Determine the [X, Y] coordinate at the center of the cell enclosing the given text.  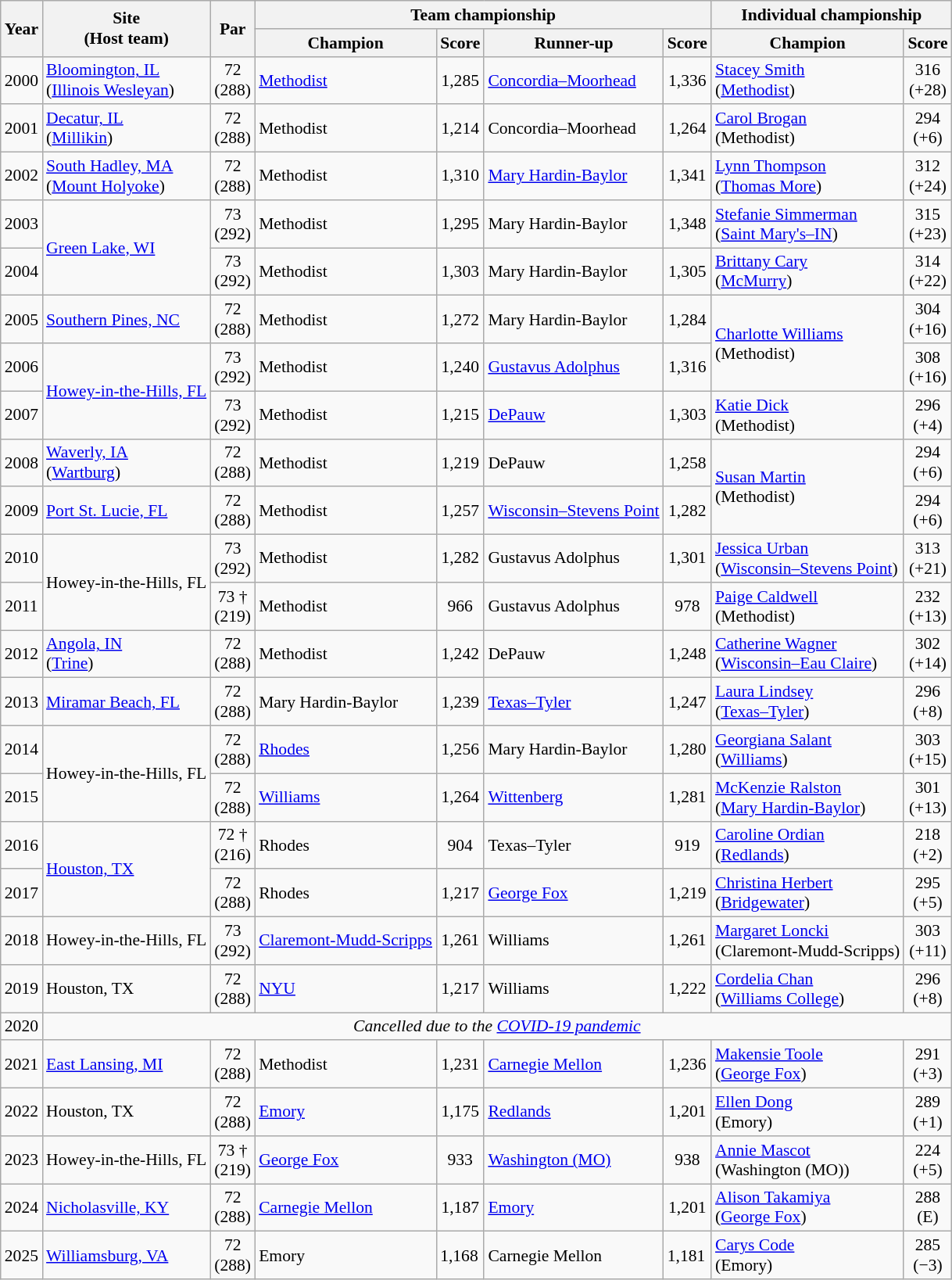
2015 [22, 798]
313(+21) [927, 558]
2018 [22, 941]
933 [460, 1160]
1,348 [688, 224]
1,222 [688, 988]
1,258 [688, 463]
1,295 [460, 224]
Carol Brogan(Methodist) [807, 128]
2008 [22, 463]
Cordelia Chan(Williams College) [807, 988]
Washington (MO) [574, 1160]
296(+4) [927, 414]
2016 [22, 844]
1,215 [460, 414]
2014 [22, 749]
1,231 [460, 1065]
1,248 [688, 654]
232(+13) [927, 607]
285(−3) [927, 1256]
2019 [22, 988]
1,285 [460, 80]
1,256 [460, 749]
1,239 [460, 702]
Makensie Toole(George Fox) [807, 1065]
2025 [22, 1256]
Williamsburg, VA [127, 1256]
308(+16) [927, 368]
1,242 [460, 654]
Annie Mascot(Washington (MO)) [807, 1160]
1,214 [460, 128]
1,316 [688, 368]
295(+5) [927, 893]
2001 [22, 128]
Decatur, IL(Millikin) [127, 128]
978 [688, 607]
1,281 [688, 798]
301(+13) [927, 798]
Ellen Dong(Emory) [807, 1112]
316(+28) [927, 80]
2012 [22, 654]
Wittenberg [574, 798]
904 [460, 844]
1,272 [460, 319]
2013 [22, 702]
2002 [22, 177]
72 †(216) [233, 844]
2022 [22, 1112]
Claremont-Mudd-Scripps [345, 941]
NYU [345, 988]
2006 [22, 368]
Stacey Smith(Methodist) [807, 80]
East Lansing, MI [127, 1065]
224(+5) [927, 1160]
2024 [22, 1207]
1,181 [688, 1256]
1,240 [460, 368]
1,247 [688, 702]
304(+16) [927, 319]
Catherine Wagner(Wisconsin–Eau Claire) [807, 654]
Nicholasville, KY [127, 1207]
2017 [22, 893]
Individual championship [832, 15]
1,310 [460, 177]
1,305 [688, 272]
Carys Code(Emory) [807, 1256]
Southern Pines, NC [127, 319]
289(+1) [927, 1112]
Christina Herbert(Bridgewater) [807, 893]
2009 [22, 511]
73 (292) [233, 941]
Port St. Lucie, FL [127, 511]
McKenzie Ralston(Mary Hardin-Baylor) [807, 798]
1,236 [688, 1065]
1,187 [460, 1207]
312(+24) [927, 177]
Miramar Beach, FL [127, 702]
2007 [22, 414]
South Hadley, MA(Mount Holyoke) [127, 177]
Waverly, IA(Wartburg) [127, 463]
2003 [22, 224]
Margaret Loncki(Claremont-Mudd-Scripps) [807, 941]
2011 [22, 607]
Site(Host team) [127, 28]
938 [688, 1160]
2021 [22, 1065]
Brittany Cary(McMurry) [807, 272]
Team championship [483, 15]
Wisconsin–Stevens Point [574, 511]
Katie Dick(Methodist) [807, 414]
Jessica Urban(Wisconsin–Stevens Point) [807, 558]
303(+11) [927, 941]
2023 [22, 1160]
2010 [22, 558]
1,284 [688, 319]
Susan Martin(Methodist) [807, 486]
Lynn Thompson(Thomas More) [807, 177]
Alison Takamiya(George Fox) [807, 1207]
Georgiana Salant(Williams) [807, 749]
Green Lake, WI [127, 248]
Redlands [574, 1112]
1,280 [688, 749]
2020 [22, 1027]
1,257 [460, 511]
Year [22, 28]
919 [688, 844]
Charlotte Williams(Methodist) [807, 343]
Bloomington, IL(Illinois Wesleyan) [127, 80]
302(+14) [927, 654]
Runner-up [574, 43]
966 [460, 607]
314(+22) [927, 272]
Cancelled due to the COVID-19 pandemic [497, 1027]
288(E) [927, 1207]
1,341 [688, 177]
2000 [22, 80]
218(+2) [927, 844]
303(+15) [927, 749]
2005 [22, 319]
Caroline Ordian(Redlands) [807, 844]
1,168 [460, 1256]
Paige Caldwell(Methodist) [807, 607]
1,301 [688, 558]
291(+3) [927, 1065]
1,175 [460, 1112]
Par [233, 28]
315(+23) [927, 224]
Angola, IN(Trine) [127, 654]
Laura Lindsey(Texas–Tyler) [807, 702]
Stefanie Simmerman(Saint Mary's–IN) [807, 224]
2004 [22, 272]
1,336 [688, 80]
